Determine the (x, y) coordinate at the center of the cell enclosing the given text.  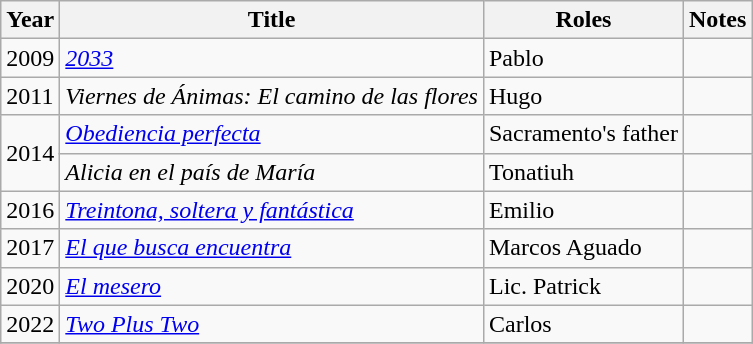
Title (272, 20)
2016 (30, 210)
Marcos Aguado (583, 248)
Carlos (583, 324)
Viernes de Ánimas: El camino de las flores (272, 96)
Alicia en el país de María (272, 172)
Lic. Patrick (583, 286)
2009 (30, 58)
Two Plus Two (272, 324)
Treintona, soltera y fantástica (272, 210)
2033 (272, 58)
Tonatiuh (583, 172)
2011 (30, 96)
2022 (30, 324)
2020 (30, 286)
El que busca encuentra (272, 248)
Emilio (583, 210)
Notes (717, 20)
2017 (30, 248)
Year (30, 20)
Pablo (583, 58)
Hugo (583, 96)
Obediencia perfecta (272, 134)
El mesero (272, 286)
Roles (583, 20)
2014 (30, 153)
Sacramento's father (583, 134)
